Determine the (X, Y) coordinate at the center of the cell enclosing the given text.  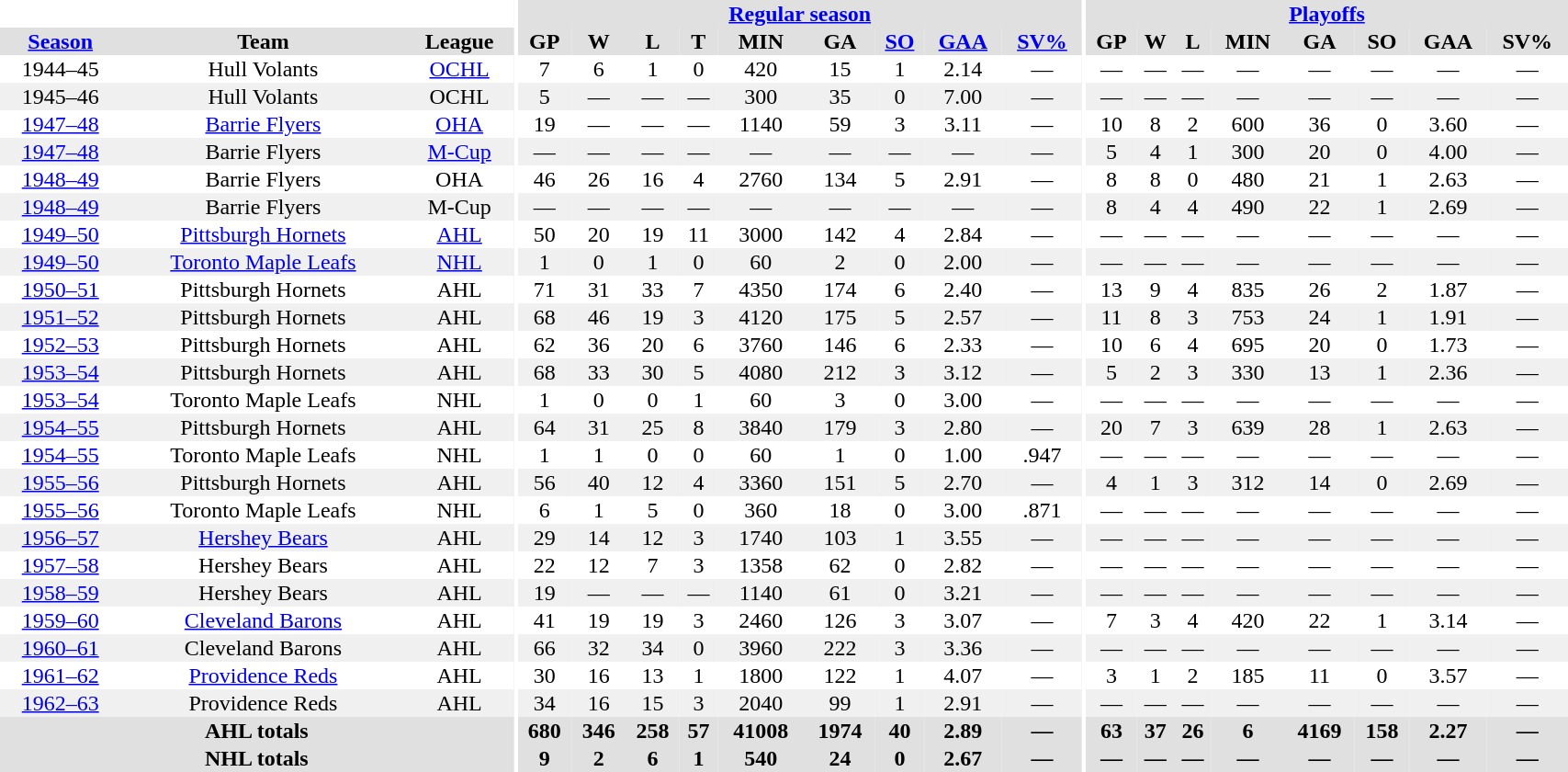
600 (1247, 124)
179 (840, 427)
3000 (761, 234)
66 (544, 648)
28 (1319, 427)
.947 (1042, 455)
Regular season (799, 14)
41 (544, 620)
2.00 (963, 262)
680 (544, 731)
3960 (761, 648)
126 (840, 620)
2.84 (963, 234)
59 (840, 124)
330 (1247, 372)
AHL totals (257, 731)
32 (599, 648)
41008 (761, 731)
1951–52 (61, 317)
1.73 (1448, 345)
3760 (761, 345)
1.91 (1448, 317)
212 (840, 372)
1957–58 (61, 565)
174 (840, 289)
4.00 (1448, 152)
639 (1247, 427)
99 (840, 703)
1358 (761, 565)
158 (1382, 731)
2.67 (963, 758)
64 (544, 427)
258 (652, 731)
3840 (761, 427)
Playoffs (1327, 14)
540 (761, 758)
3.11 (963, 124)
360 (761, 510)
753 (1247, 317)
1944–45 (61, 69)
NHL totals (257, 758)
56 (544, 482)
3.55 (963, 538)
37 (1156, 731)
2.14 (963, 69)
185 (1247, 675)
142 (840, 234)
3.21 (963, 593)
1800 (761, 675)
3360 (761, 482)
29 (544, 538)
2.57 (963, 317)
1960–61 (61, 648)
1959–60 (61, 620)
63 (1111, 731)
T (698, 41)
Team (263, 41)
7.00 (963, 96)
4350 (761, 289)
4.07 (963, 675)
346 (599, 731)
71 (544, 289)
3.36 (963, 648)
57 (698, 731)
2.40 (963, 289)
312 (1247, 482)
61 (840, 593)
2.82 (963, 565)
35 (840, 96)
1958–59 (61, 593)
1945–46 (61, 96)
1740 (761, 538)
222 (840, 648)
3.12 (963, 372)
2.80 (963, 427)
50 (544, 234)
4169 (1319, 731)
League (459, 41)
2460 (761, 620)
1956–57 (61, 538)
103 (840, 538)
3.57 (1448, 675)
835 (1247, 289)
151 (840, 482)
25 (652, 427)
.871 (1042, 510)
2.70 (963, 482)
4120 (761, 317)
2.36 (1448, 372)
1950–51 (61, 289)
2040 (761, 703)
490 (1247, 207)
3.14 (1448, 620)
695 (1247, 345)
1974 (840, 731)
146 (840, 345)
3.60 (1448, 124)
21 (1319, 179)
1.87 (1448, 289)
3.07 (963, 620)
2.27 (1448, 731)
2760 (761, 179)
480 (1247, 179)
4080 (761, 372)
175 (840, 317)
1952–53 (61, 345)
18 (840, 510)
2.33 (963, 345)
Season (61, 41)
2.89 (963, 731)
1.00 (963, 455)
1961–62 (61, 675)
122 (840, 675)
1962–63 (61, 703)
134 (840, 179)
